Scan for the cell matching the given text and deliver its (x, y) coordinate at center. 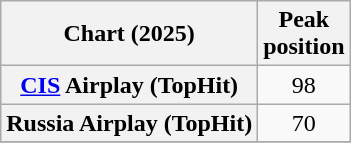
Peakposition (304, 34)
CIS Airplay (TopHit) (130, 85)
70 (304, 123)
Russia Airplay (TopHit) (130, 123)
98 (304, 85)
Chart (2025) (130, 34)
